Scan for the cell matching the given text and deliver its (X, Y) coordinate at center. 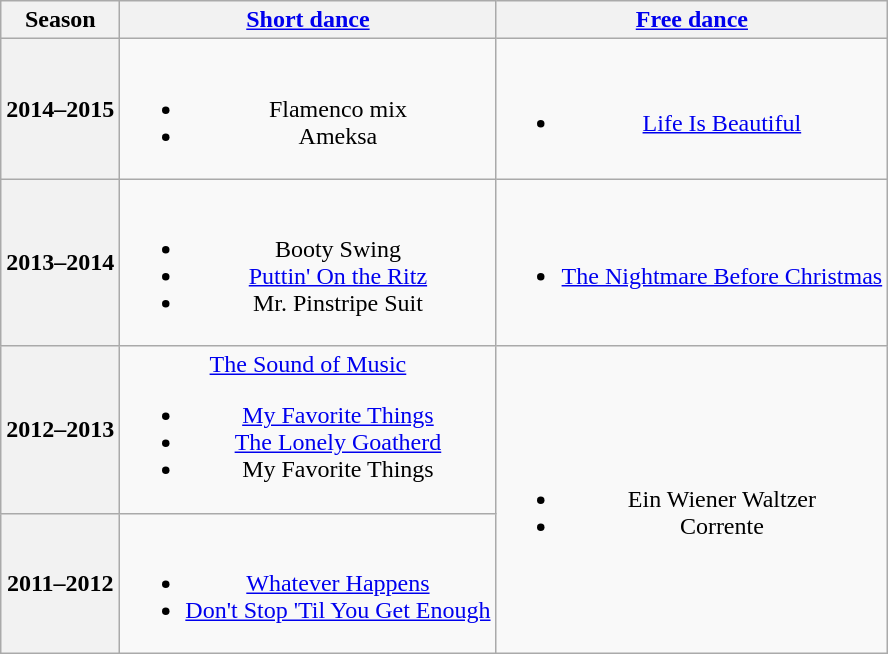
The Nightmare Before Christmas (692, 262)
Ein Wiener Waltzer Corrente (692, 500)
Season (60, 20)
The Sound of Music My Favorite Things The Lonely Goatherd My Favorite Things (308, 430)
2011–2012 (60, 583)
2012–2013 (60, 430)
Free dance (692, 20)
2014–2015 (60, 109)
Life Is Beautiful (692, 109)
2013–2014 (60, 262)
Booty Swing Puttin' On the Ritz Mr. Pinstripe Suit (308, 262)
Whatever Happens Don't Stop 'Til You Get Enough (308, 583)
Short dance (308, 20)
Flamenco mix Ameksa (308, 109)
